Search for the cell housing the specified text and yield its (x, y) center coordinate. 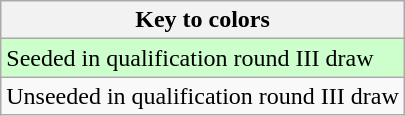
Seeded in qualification round III draw (203, 58)
Key to colors (203, 20)
Unseeded in qualification round III draw (203, 96)
